From the cell containing the given text, extract its center point as [x, y] coordinate. 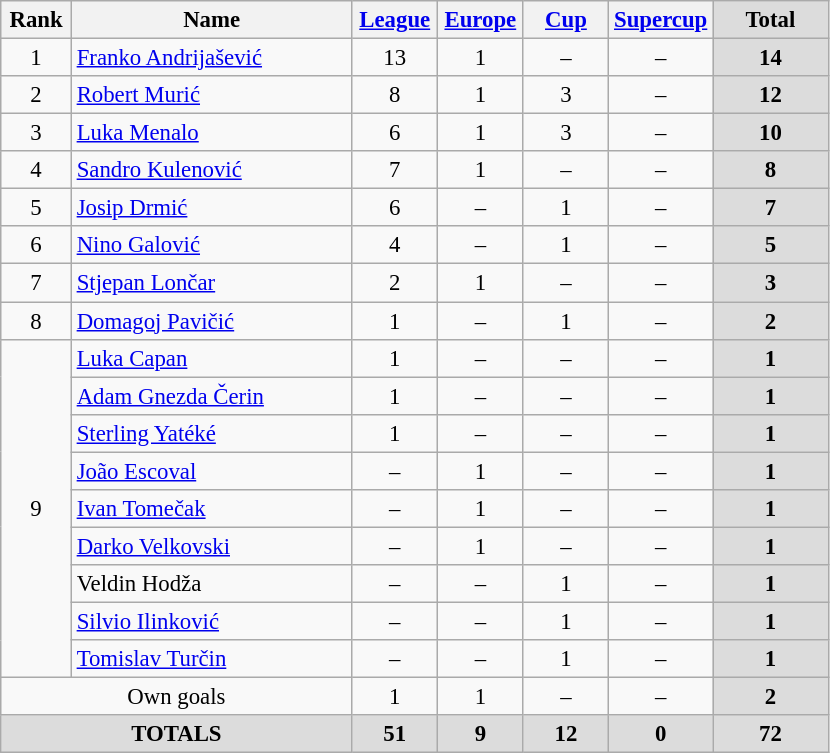
TOTALS [176, 734]
Tomislav Turčin [212, 659]
Veldin Hodža [212, 584]
Domagoj Pavičić [212, 321]
Luka Menalo [212, 133]
Own goals [176, 697]
Robert Murić [212, 95]
51 [395, 734]
10 [771, 133]
League [395, 20]
Luka Capan [212, 358]
Rank [36, 20]
Josip Drmić [212, 208]
João Escoval [212, 471]
14 [771, 58]
Sandro Kulenović [212, 170]
Franko Andrijašević [212, 58]
Ivan Tomečak [212, 509]
Stjepan Lončar [212, 283]
Europe [481, 20]
Darko Velkovski [212, 546]
Nino Galović [212, 245]
Cup [566, 20]
Silvio Ilinković [212, 621]
Supercup [661, 20]
Name [212, 20]
Adam Gnezda Čerin [212, 396]
Sterling Yatéké [212, 433]
72 [771, 734]
0 [661, 734]
Total [771, 20]
13 [395, 58]
